Scan for the cell matching the given text and deliver its [x, y] coordinate at center. 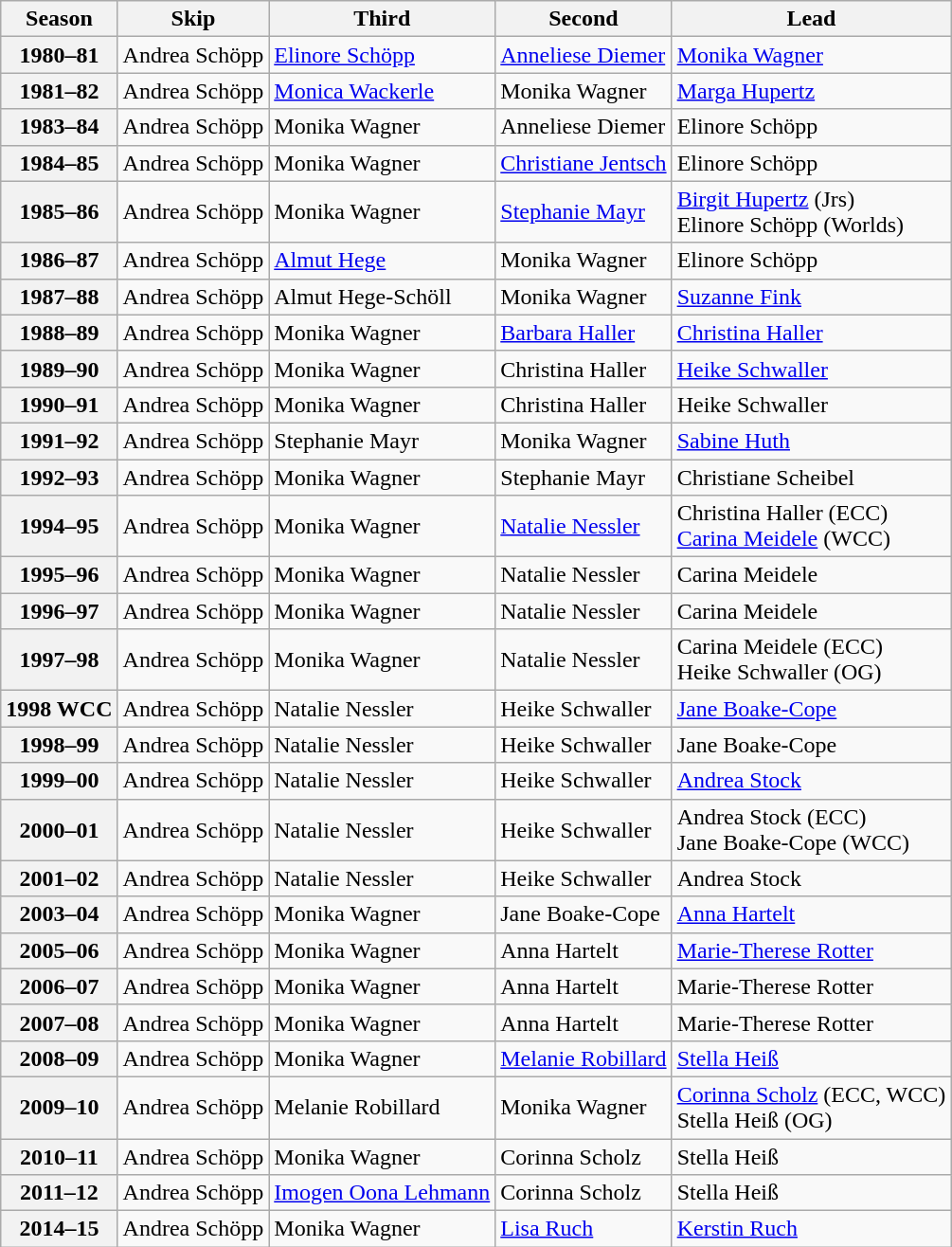
1997–98 [59, 660]
Kerstin Ruch [811, 1229]
Almut Hege [383, 261]
Third [383, 19]
Birgit Hupertz (Jrs) Elinore Schöpp (Worlds) [811, 212]
Barbara Haller [584, 333]
1985–86 [59, 212]
1991–92 [59, 441]
Monica Wackerle [383, 91]
1987–88 [59, 297]
1980–81 [59, 55]
2001–02 [59, 878]
1994–95 [59, 527]
1999–00 [59, 781]
1990–91 [59, 405]
Andrea Stock (ECC)Jane Boake-Cope (WCC) [811, 830]
Lisa Ruch [584, 1229]
1988–89 [59, 333]
Marga Hupertz [811, 91]
2011–12 [59, 1193]
Season [59, 19]
1989–90 [59, 369]
1998–99 [59, 745]
2006–07 [59, 986]
1998 WCC [59, 709]
1996–97 [59, 611]
Carina Meidele (ECC) Heike Schwaller (OG) [811, 660]
2000–01 [59, 830]
Christina Haller (ECC) Carina Meidele (WCC) [811, 527]
2010–11 [59, 1157]
1981–82 [59, 91]
1986–87 [59, 261]
2005–06 [59, 950]
Corinna Scholz (ECC, WCC) Stella Heiß (OG) [811, 1107]
Imogen Oona Lehmann [383, 1193]
Sabine Huth [811, 441]
1984–85 [59, 163]
Suzanne Fink [811, 297]
2014–15 [59, 1229]
Lead [811, 19]
1995–96 [59, 575]
2008–09 [59, 1058]
Second [584, 19]
Skip [193, 19]
Christiane Jentsch [584, 163]
2009–10 [59, 1107]
Almut Hege-Schöll [383, 297]
Christiane Scheibel [811, 477]
2003–04 [59, 914]
1992–93 [59, 477]
2007–08 [59, 1022]
1983–84 [59, 127]
